Provide the (X, Y) coordinate of the cell's center where the given text is located.  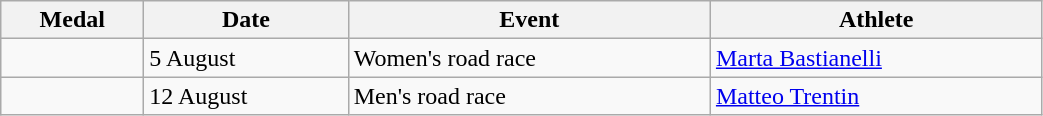
Athlete (876, 20)
12 August (246, 96)
Event (529, 20)
Matteo Trentin (876, 96)
Marta Bastianelli (876, 58)
5 August (246, 58)
Date (246, 20)
Men's road race (529, 96)
Women's road race (529, 58)
Medal (72, 20)
